From the cell containing the given text, extract its center point as [x, y] coordinate. 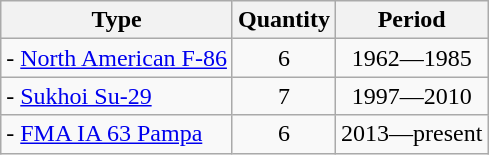
Quantity [284, 20]
- North American F-86 [117, 58]
2013—present [412, 134]
- FMA IA 63 Pampa [117, 134]
Type [117, 20]
- Sukhoi Su-29 [117, 96]
1997—2010 [412, 96]
Period [412, 20]
7 [284, 96]
1962—1985 [412, 58]
